Locate the cell with the specified text and output its (X, Y) center coordinate. 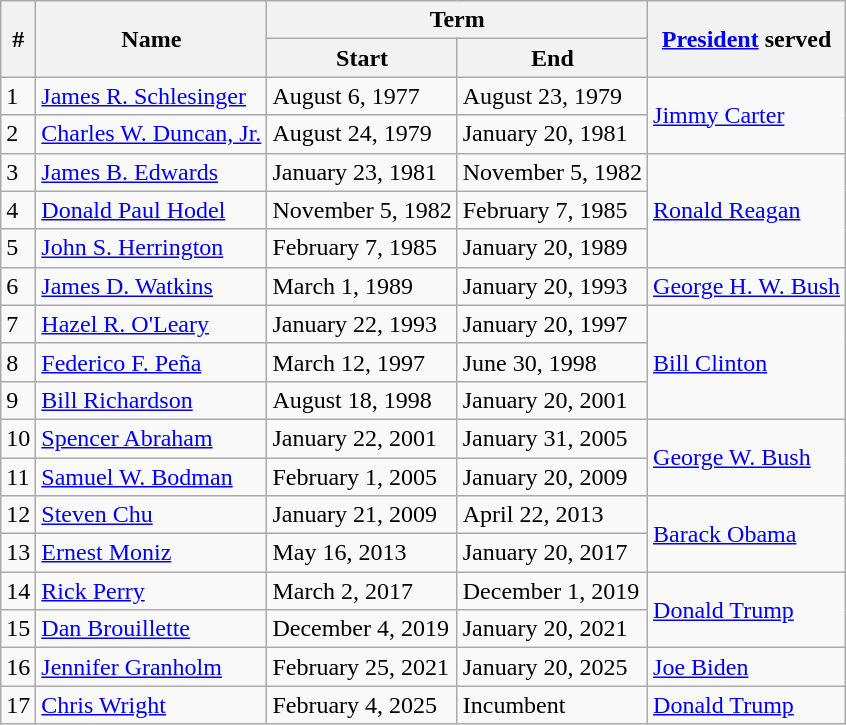
James R. Schlesinger (152, 96)
May 16, 2013 (362, 553)
6 (18, 286)
Jennifer Granholm (152, 667)
Name (152, 39)
5 (18, 248)
Term (458, 20)
January 23, 1981 (362, 172)
14 (18, 591)
Barack Obama (747, 534)
# (18, 39)
Chris Wright (152, 705)
Ernest Moniz (152, 553)
16 (18, 667)
8 (18, 362)
August 24, 1979 (362, 134)
Jimmy Carter (747, 115)
Rick Perry (152, 591)
1 (18, 96)
January 22, 1993 (362, 324)
Hazel R. O'Leary (152, 324)
January 31, 2005 (552, 438)
Bill Clinton (747, 362)
August 18, 1998 (362, 400)
January 20, 2025 (552, 667)
Samuel W. Bodman (152, 477)
3 (18, 172)
August 23, 1979 (552, 96)
April 22, 2013 (552, 515)
Joe Biden (747, 667)
December 4, 2019 (362, 629)
March 12, 1997 (362, 362)
11 (18, 477)
Bill Richardson (152, 400)
August 6, 1977 (362, 96)
10 (18, 438)
January 20, 1993 (552, 286)
March 2, 2017 (362, 591)
January 20, 2001 (552, 400)
Federico F. Peña (152, 362)
January 21, 2009 (362, 515)
March 1, 1989 (362, 286)
December 1, 2019 (552, 591)
February 1, 2005 (362, 477)
4 (18, 210)
February 4, 2025 (362, 705)
2 (18, 134)
13 (18, 553)
January 20, 2017 (552, 553)
Steven Chu (152, 515)
Spencer Abraham (152, 438)
George H. W. Bush (747, 286)
George W. Bush (747, 457)
John S. Herrington (152, 248)
February 25, 2021 (362, 667)
January 22, 2001 (362, 438)
Dan Brouillette (152, 629)
President served (747, 39)
June 30, 1998 (552, 362)
James B. Edwards (152, 172)
12 (18, 515)
January 20, 2021 (552, 629)
Charles W. Duncan, Jr. (152, 134)
James D. Watkins (152, 286)
January 20, 1997 (552, 324)
Donald Paul Hodel (152, 210)
Ronald Reagan (747, 210)
17 (18, 705)
January 20, 2009 (552, 477)
7 (18, 324)
Incumbent (552, 705)
January 20, 1981 (552, 134)
January 20, 1989 (552, 248)
9 (18, 400)
Start (362, 58)
End (552, 58)
15 (18, 629)
